Output the [x, y] coordinate of the center of the cell containing the given text.  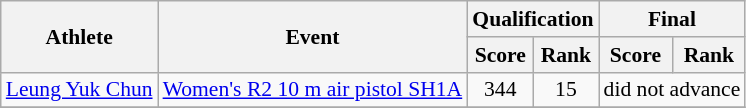
did not advance [672, 90]
Qualification [532, 19]
Final [672, 19]
Women's R2 10 m air pistol SH1A [313, 90]
Leung Yuk Chun [80, 90]
344 [500, 90]
15 [566, 90]
Athlete [80, 36]
Event [313, 36]
